Detect which cell encompasses the target text, then output its [X, Y] center coordinate. 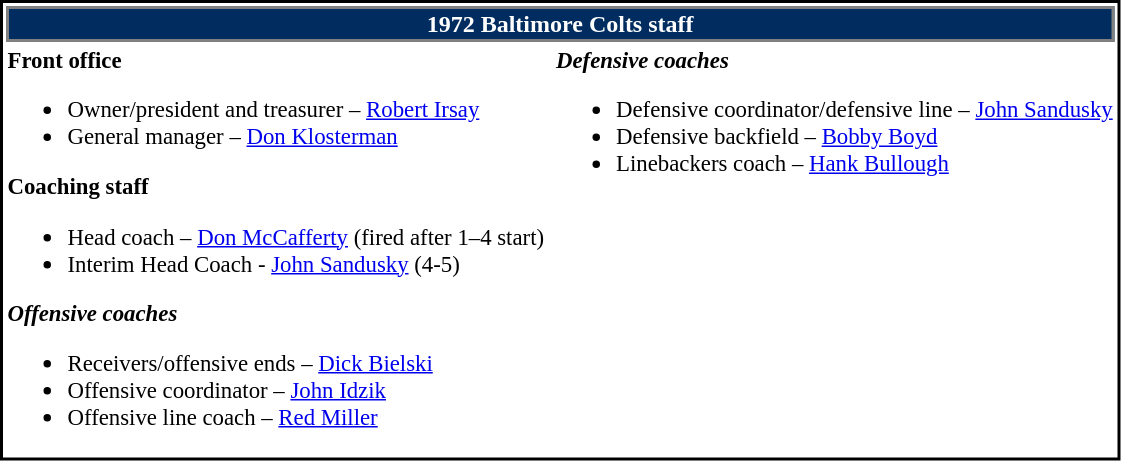
1972 Baltimore Colts staff [560, 24]
Defensive coachesDefensive coordinator/defensive line – John SanduskyDefensive backfield – Bobby BoydLinebackers coach – Hank Bullough [835, 250]
